Output the (x, y) coordinate of the center of the cell containing the given text.  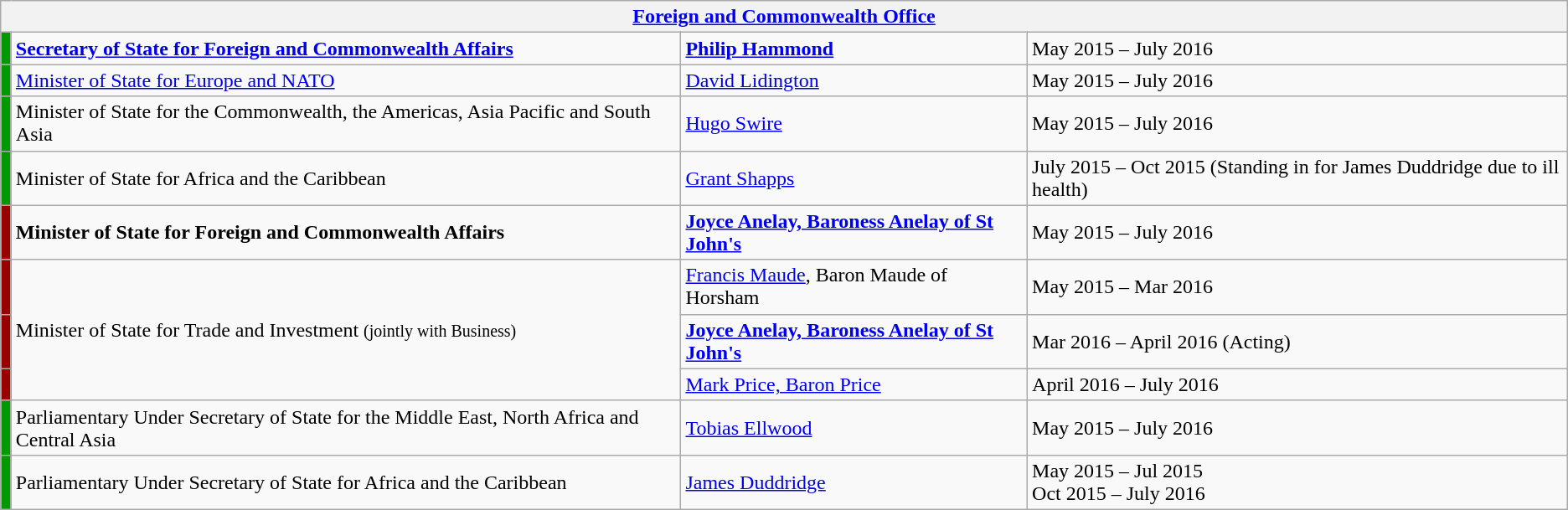
May 2015 – Mar 2016 (1298, 286)
Minister of State for Foreign and Commonwealth Affairs (346, 233)
Parliamentary Under Secretary of State for the Middle East, North Africa and Central Asia (346, 427)
Minister of State for Europe and NATO (346, 80)
Hugo Swire (854, 124)
Francis Maude, Baron Maude of Horsham (854, 286)
Minister of State for Trade and Investment (jointly with Business) (346, 330)
David Lidington (854, 80)
Foreign and Commonwealth Office (784, 17)
Parliamentary Under Secretary of State for Africa and the Caribbean (346, 482)
Tobias Ellwood (854, 427)
July 2015 – Oct 2015 (Standing in for James Duddridge due to ill health) (1298, 178)
Philip Hammond (854, 49)
James Duddridge (854, 482)
Minister of State for Africa and the Caribbean (346, 178)
May 2015 – Jul 2015Oct 2015 – July 2016 (1298, 482)
Grant Shapps (854, 178)
Mar 2016 – April 2016 (Acting) (1298, 342)
Secretary of State for Foreign and Commonwealth Affairs (346, 49)
April 2016 – July 2016 (1298, 384)
Minister of State for the Commonwealth, the Americas, Asia Pacific and South Asia (346, 124)
Mark Price, Baron Price (854, 384)
